Determine the [x, y] coordinate at the center of the cell enclosing the given text.  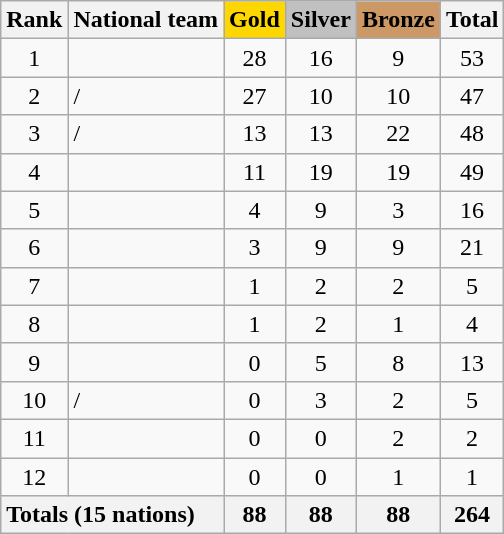
Silver [320, 20]
6 [34, 248]
48 [472, 134]
Rank [34, 20]
27 [255, 96]
7 [34, 286]
Bronze [398, 20]
Total [472, 20]
Gold [255, 20]
264 [472, 515]
28 [255, 58]
21 [472, 248]
53 [472, 58]
Totals (15 nations) [112, 515]
National team [146, 20]
47 [472, 96]
22 [398, 134]
12 [34, 477]
49 [472, 172]
